Determine the [x, y] coordinate at the center of the cell enclosing the given text.  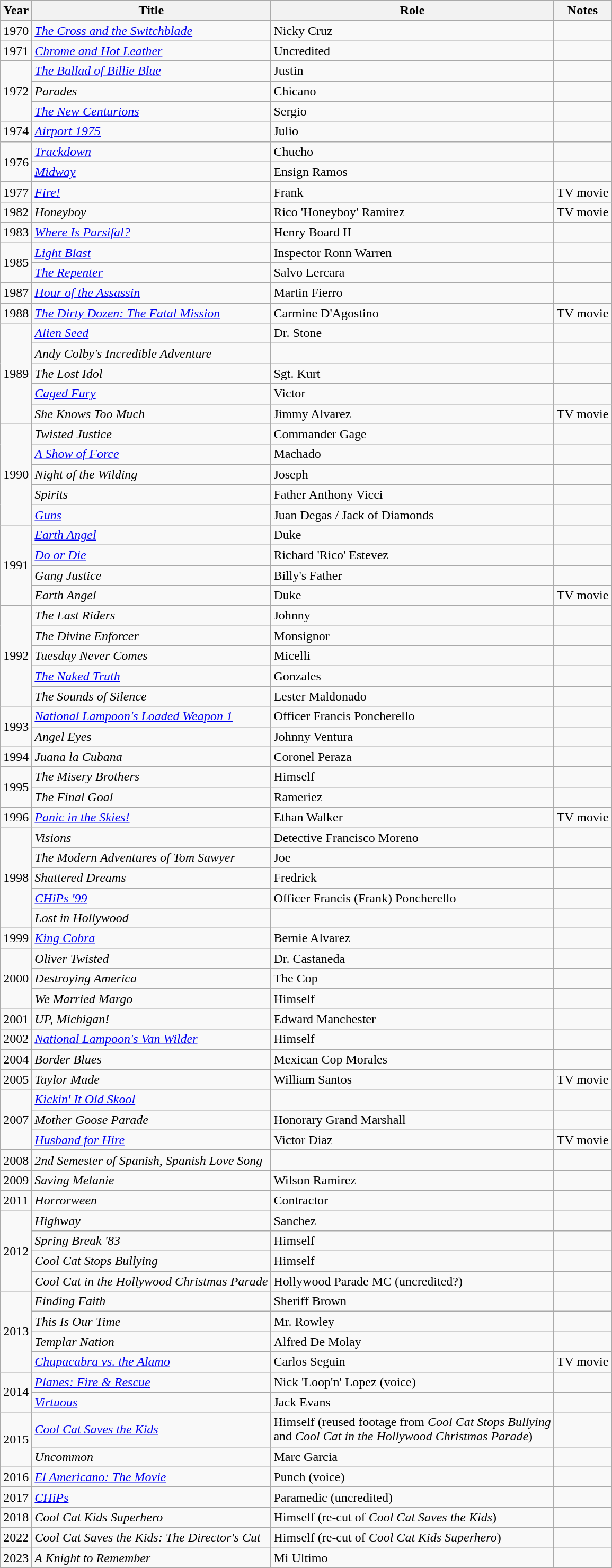
Husband for Hire [152, 1140]
Rico 'Honeyboy' Ramirez [412, 212]
Caged Fury [152, 394]
Where Is Parsifal? [152, 232]
1977 [16, 192]
Gang Justice [152, 575]
Parades [152, 91]
1976 [16, 162]
Carlos Seguin [412, 1362]
Lester Maldonado [412, 696]
1999 [16, 938]
Juan Degas / Jack of Diamonds [412, 515]
Gonzales [412, 676]
Monsignor [412, 636]
2012 [16, 1251]
1988 [16, 313]
The New Centurions [152, 111]
Cool Cat Saves the Kids: The Director's Cut [152, 1537]
Chicano [412, 91]
Airport 1975 [152, 131]
1982 [16, 212]
Cool Cat in the Hollywood Christmas Parade [152, 1281]
1974 [16, 131]
Punch (voice) [412, 1477]
Detective Francisco Moreno [412, 837]
1970 [16, 31]
El Americano: The Movie [152, 1477]
King Cobra [152, 938]
The Repenter [152, 273]
The Last Riders [152, 616]
Spring Break '83 [152, 1241]
Fire! [152, 192]
Officer Francis Poncherello [412, 716]
Mother Goose Parade [152, 1120]
A Show of Force [152, 454]
2009 [16, 1180]
Dr. Stone [412, 333]
UP, Michigan! [152, 1019]
Night of the Wilding [152, 474]
Cool Cat Stops Bullying [152, 1261]
2005 [16, 1079]
Virtuous [152, 1402]
Hollywood Parade MC (uncredited?) [412, 1281]
Nicky Cruz [412, 31]
Chrome and Hot Leather [152, 51]
Hour of the Assassin [152, 293]
Tuesday Never Comes [152, 656]
The Ballad of Billie Blue [152, 71]
The Misery Brothers [152, 777]
National Lampoon's Van Wilder [152, 1039]
Templar Nation [152, 1342]
This Is Our Time [152, 1322]
Twisted Justice [152, 434]
Highway [152, 1220]
Bernie Alvarez [412, 938]
CHiPs [152, 1497]
Horrorween [152, 1200]
Himself (reused footage from Cool Cat Stops Bullyingand Cool Cat in the Hollywood Christmas Parade) [412, 1430]
Light Blast [152, 253]
Father Anthony Vicci [412, 494]
Henry Board II [412, 232]
Angel Eyes [152, 737]
The Dirty Dozen: The Fatal Mission [152, 313]
Taylor Made [152, 1079]
Oliver Twisted [152, 959]
Contractor [412, 1200]
Martin Fierro [412, 293]
Shattered Dreams [152, 878]
Rameriez [412, 797]
Role [412, 11]
The Modern Adventures of Tom Sawyer [152, 857]
1987 [16, 293]
2001 [16, 1019]
Cool Cat Kids Superhero [152, 1517]
We Married Margo [152, 999]
Uncredited [412, 51]
The Divine Enforcer [152, 636]
Finding Faith [152, 1301]
The Sounds of Silence [152, 696]
Carmine D'Agostino [412, 313]
The Naked Truth [152, 676]
2017 [16, 1497]
1990 [16, 474]
Marc Garcia [412, 1457]
1991 [16, 565]
1996 [16, 817]
Guns [152, 515]
2011 [16, 1200]
Wilson Ramirez [412, 1180]
Sergio [412, 111]
Salvo Lercara [412, 273]
1993 [16, 727]
2002 [16, 1039]
Julio [412, 131]
Lost in Hollywood [152, 918]
Nick 'Loop'n' Lopez (voice) [412, 1382]
Year [16, 11]
Title [152, 11]
Commander Gage [412, 434]
Honorary Grand Marshall [412, 1120]
Uncommon [152, 1457]
Kickin' It Old Skool [152, 1100]
CHiPs '99 [152, 898]
Machado [412, 454]
Dr. Castaneda [412, 959]
1998 [16, 878]
Frank [412, 192]
Paramedic (uncredited) [412, 1497]
Cool Cat Saves the Kids [152, 1430]
2018 [16, 1517]
Johnny Ventura [412, 737]
A Knight to Remember [152, 1557]
Billy's Father [412, 575]
1971 [16, 51]
Chupacabra vs. the Alamo [152, 1362]
2014 [16, 1392]
Destroying America [152, 979]
Edward Manchester [412, 1019]
2008 [16, 1160]
Notes [583, 11]
The Final Goal [152, 797]
Do or Die [152, 555]
Jack Evans [412, 1402]
2016 [16, 1477]
Mexican Cop Morales [412, 1059]
2013 [16, 1332]
Trackdown [152, 152]
Himself (re-cut of Cool Cat Saves the Kids) [412, 1517]
Johnny [412, 616]
1995 [16, 787]
1972 [16, 91]
Andy Colby's Incredible Adventure [152, 353]
Victor Diaz [412, 1140]
1994 [16, 757]
Planes: Fire & Rescue [152, 1382]
Micelli [412, 656]
2007 [16, 1120]
1983 [16, 232]
Sheriff Brown [412, 1301]
She Knows Too Much [152, 414]
Joe [412, 857]
Inspector Ronn Warren [412, 253]
The Lost Idol [152, 374]
Chucho [412, 152]
Spirits [152, 494]
Midway [152, 172]
Justin [412, 71]
The Cross and the Switchblade [152, 31]
The Cop [412, 979]
Himself (re-cut of Cool Cat Kids Superhero) [412, 1537]
Joseph [412, 474]
1989 [16, 374]
Ethan Walker [412, 817]
Visions [152, 837]
Victor [412, 394]
Mi Ultimo [412, 1557]
2000 [16, 979]
Officer Francis (Frank) Poncherello [412, 898]
Mr. Rowley [412, 1322]
Alfred De Molay [412, 1342]
Ensign Ramos [412, 172]
Sgt. Kurt [412, 374]
2004 [16, 1059]
Juana la Cubana [152, 757]
Fredrick [412, 878]
William Santos [412, 1079]
Richard 'Rico' Estevez [412, 555]
1985 [16, 263]
2022 [16, 1537]
Saving Melanie [152, 1180]
2015 [16, 1439]
Coronel Peraza [412, 757]
Border Blues [152, 1059]
Honeyboy [152, 212]
2023 [16, 1557]
Jimmy Alvarez [412, 414]
National Lampoon's Loaded Weapon 1 [152, 716]
2nd Semester of Spanish, Spanish Love Song [152, 1160]
Alien Seed [152, 333]
Panic in the Skies! [152, 817]
Sanchez [412, 1220]
1992 [16, 656]
